For the text-containing cell, return its midpoint in [X, Y] coordinate format. 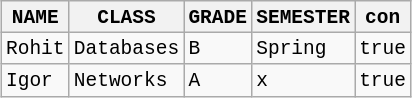
NAME [35, 17]
A [218, 80]
B [218, 49]
Networks [126, 80]
con [382, 17]
Igor [35, 80]
SEMESTER [304, 17]
x [304, 80]
Spring [304, 49]
Databases [126, 49]
Rohit [35, 49]
GRADE [218, 17]
CLASS [126, 17]
